Determine the [X, Y] coordinate at the center of the cell enclosing the given text.  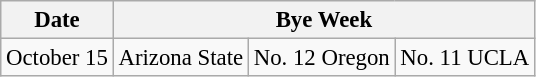
No. 11 UCLA [464, 58]
Bye Week [324, 20]
No. 12 Oregon [322, 58]
Arizona State [180, 58]
Date [57, 20]
October 15 [57, 58]
